For the text-containing cell, return its midpoint in (X, Y) coordinate format. 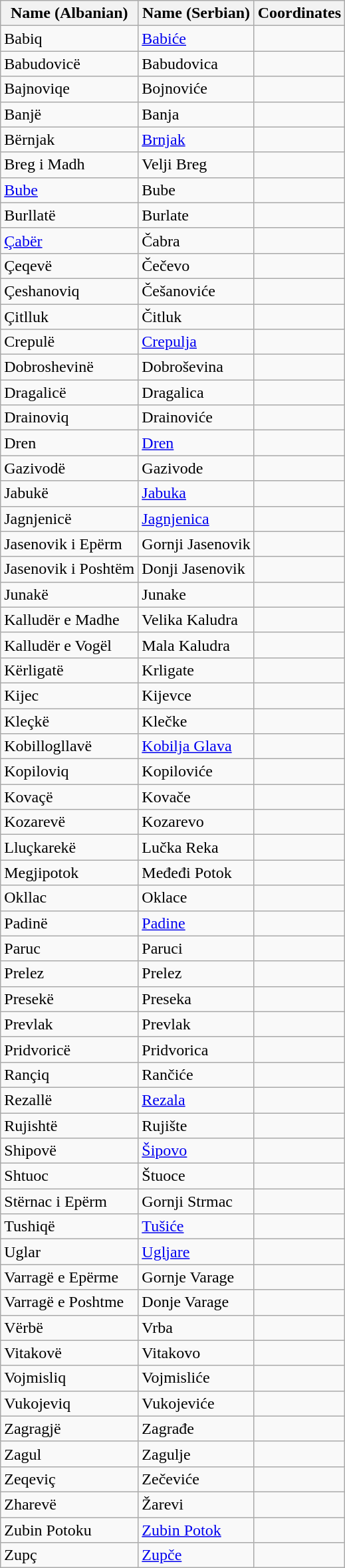
Gazivode (196, 468)
Bërnjak (69, 139)
Çeqevë (69, 266)
Varragë e Poshtme (69, 1302)
Banja (196, 114)
Kobillogllavë (69, 746)
Rançiq (69, 1075)
Kopiloviće (196, 772)
Burllatë (69, 215)
Zupče (196, 1555)
Megjipotok (69, 873)
Name (Albanian) (69, 13)
Vukojeviće (196, 1403)
Čitluk (196, 317)
Junake (196, 594)
Češanoviće (196, 291)
Velji Breg (196, 165)
Zagul (69, 1454)
Çabër (69, 240)
Dobroshevinë (69, 367)
Zubin Potok (196, 1529)
Pridvoricë (69, 1049)
Štuoce (196, 1176)
Bojnoviće (196, 89)
Zubin Potoku (69, 1529)
Coordinates (299, 13)
Shipovë (69, 1151)
Vitakovo (196, 1353)
Dragalica (196, 392)
Preseka (196, 999)
Jabuka (196, 493)
Bajnoviqe (69, 89)
Zečeviće (196, 1479)
Tushiqë (69, 1227)
Crepulë (69, 342)
Rezala (196, 1100)
Varragë e Epërme (69, 1277)
Vrba (196, 1328)
Çeshanoviq (69, 291)
Čabra (196, 240)
Shtuoc (69, 1176)
Kopiloviq (69, 772)
Breg i Madh (69, 165)
Čečevo (196, 266)
Kalludër e Madhe (69, 620)
Kobilja Glava (196, 746)
Jasenovik i Poshtëm (69, 569)
Banjë (69, 114)
Vërbë (69, 1328)
Kijec (69, 695)
Kleçkë (69, 721)
Uglar (69, 1252)
Gornje Varage (196, 1277)
Dobroševina (196, 367)
Dragalicë (69, 392)
Rujishtë (69, 1126)
Stërnac i Epërm (69, 1201)
Okllac (69, 898)
Rujište (196, 1126)
Zagragjë (69, 1429)
Rezallë (69, 1100)
Mala Kaludra (196, 645)
Brnjak (196, 139)
Zupç (69, 1555)
Drainoviće (196, 418)
Kozarevo (196, 822)
Padine (196, 923)
Ugljare (196, 1252)
Çitlluk (69, 317)
Klečke (196, 721)
Babudovicë (69, 64)
Paruci (196, 948)
Lučka Reka (196, 847)
Vukojeviq (69, 1403)
Zagrađe (196, 1429)
Gornji Jasenovik (196, 544)
Babiq (69, 39)
Zeqeviç (69, 1479)
Tušiće (196, 1227)
Kovaçë (69, 797)
Vojmisliće (196, 1378)
Krligate (196, 670)
Lluçkarekë (69, 847)
Gazivodë (69, 468)
Crepulja (196, 342)
Padinë (69, 923)
Name (Serbian) (196, 13)
Vojmisliq (69, 1378)
Jabukë (69, 493)
Babudovica (196, 64)
Kozarevë (69, 822)
Rančiće (196, 1075)
Zagulje (196, 1454)
Gornji Strmac (196, 1201)
Kërligatë (69, 670)
Jagnjenicë (69, 519)
Žarevi (196, 1504)
Jasenovik i Epërm (69, 544)
Jagnjenica (196, 519)
Kijevce (196, 695)
Međeđi Potok (196, 873)
Presekë (69, 999)
Donji Jasenovik (196, 569)
Zharevë (69, 1504)
Donje Varage (196, 1302)
Kalludër e Vogël (69, 645)
Babiće (196, 39)
Junakë (69, 594)
Vitakovë (69, 1353)
Oklace (196, 898)
Paruc (69, 948)
Velika Kaludra (196, 620)
Drainoviq (69, 418)
Burlate (196, 215)
Šipovo (196, 1151)
Kovače (196, 797)
Pridvorica (196, 1049)
